Extract the [X, Y] coordinate from the center of the cell holding the provided text.  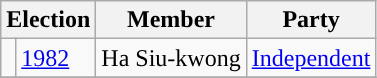
Member [171, 20]
1982 [56, 58]
Independent [311, 58]
Party [311, 20]
Ha Siu-kwong [171, 58]
Election [48, 20]
